Locate the cell with the specified text and output its [X, Y] center coordinate. 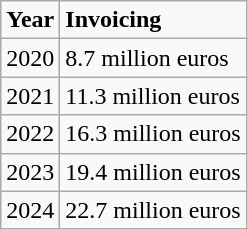
Year [30, 20]
22.7 million euros [153, 210]
2023 [30, 172]
16.3 million euros [153, 134]
2024 [30, 210]
11.3 million euros [153, 96]
2022 [30, 134]
8.7 million euros [153, 58]
2021 [30, 96]
2020 [30, 58]
19.4 million euros [153, 172]
Invoicing [153, 20]
